Capture the cell that displays the provided text and extract its (X, Y) central coordinate. 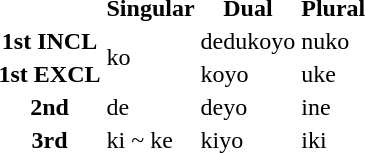
de (150, 107)
koyo (248, 74)
deyo (248, 107)
ko (150, 58)
dedukoyo (248, 41)
